Capture the cell that displays the provided text and extract its [x, y] central coordinate. 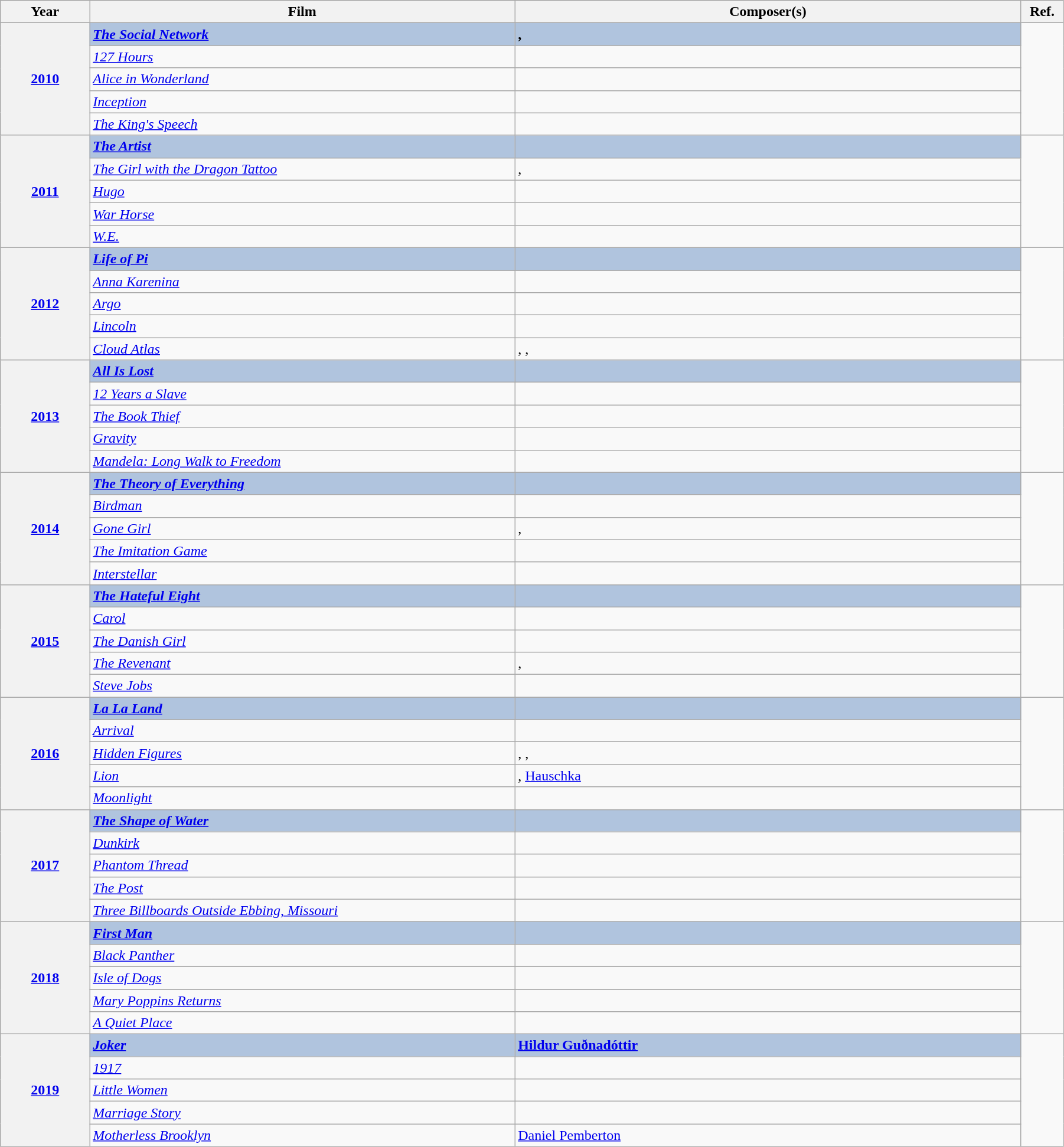
, Hauschka [768, 776]
2016 [45, 753]
The Revenant [302, 664]
2015 [45, 641]
2010 [45, 79]
The King's Speech [302, 124]
Ref. [1042, 12]
Dunkirk [302, 843]
Arrival [302, 731]
La La Land [302, 708]
1917 [302, 1068]
The Artist [302, 146]
Lion [302, 776]
2011 [45, 191]
W.E. [302, 236]
Marriage Story [302, 1113]
The Social Network [302, 34]
Mary Poppins Returns [302, 1001]
Composer(s) [768, 12]
2019 [45, 1090]
The Book Thief [302, 416]
Inception [302, 102]
The Shape of Water [302, 821]
Hugo [302, 191]
Motherless Brooklyn [302, 1135]
Lincoln [302, 326]
Black Panther [302, 955]
Joker [302, 1045]
Carol [302, 618]
Gone Girl [302, 528]
Alice in Wonderland [302, 79]
Anna Karenina [302, 282]
2013 [45, 416]
Isle of Dogs [302, 978]
127 Hours [302, 57]
The Hateful Eight [302, 596]
War Horse [302, 214]
Little Women [302, 1090]
Daniel Pemberton [768, 1135]
Year [45, 12]
A Quiet Place [302, 1023]
Film [302, 12]
Birdman [302, 506]
Cloud Atlas [302, 349]
All Is Lost [302, 371]
Hildur Guðnadóttir [768, 1045]
Steve Jobs [302, 686]
Phantom Thread [302, 865]
The Girl with the Dragon Tattoo [302, 169]
2012 [45, 303]
The Theory of Everything [302, 483]
The Post [302, 888]
Life of Pi [302, 259]
The Imitation Game [302, 551]
Argo [302, 304]
Hidden Figures [302, 753]
2018 [45, 978]
First Man [302, 933]
2017 [45, 865]
Mandela: Long Walk to Freedom [302, 461]
The Danish Girl [302, 641]
Moonlight [302, 798]
Gravity [302, 439]
2014 [45, 528]
12 Years a Slave [302, 394]
Three Billboards Outside Ebbing, Missouri [302, 910]
Interstellar [302, 573]
